Scan for the cell matching the given text and deliver its [x, y] coordinate at center. 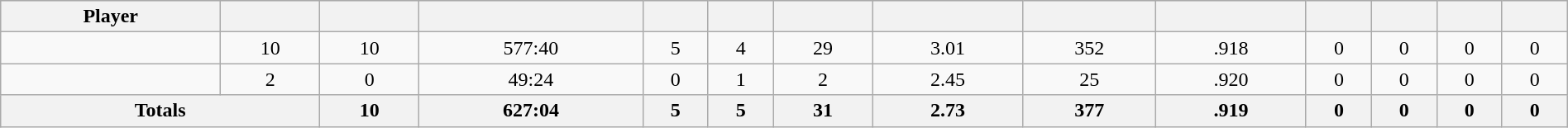
4 [741, 48]
627:04 [531, 111]
.918 [1231, 48]
377 [1090, 111]
2.45 [948, 79]
31 [823, 111]
25 [1090, 79]
2.73 [948, 111]
Totals [160, 111]
29 [823, 48]
49:24 [531, 79]
.919 [1231, 111]
352 [1090, 48]
3.01 [948, 48]
.920 [1231, 79]
577:40 [531, 48]
1 [741, 79]
Player [111, 17]
